From the cell containing the given text, extract its center point as [x, y] coordinate. 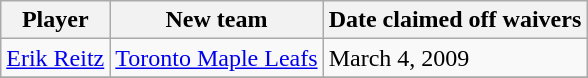
Date claimed off waivers [455, 20]
Toronto Maple Leafs [216, 58]
Erik Reitz [56, 58]
New team [216, 20]
Player [56, 20]
March 4, 2009 [455, 58]
